Search for the cell housing the specified text and yield its [X, Y] center coordinate. 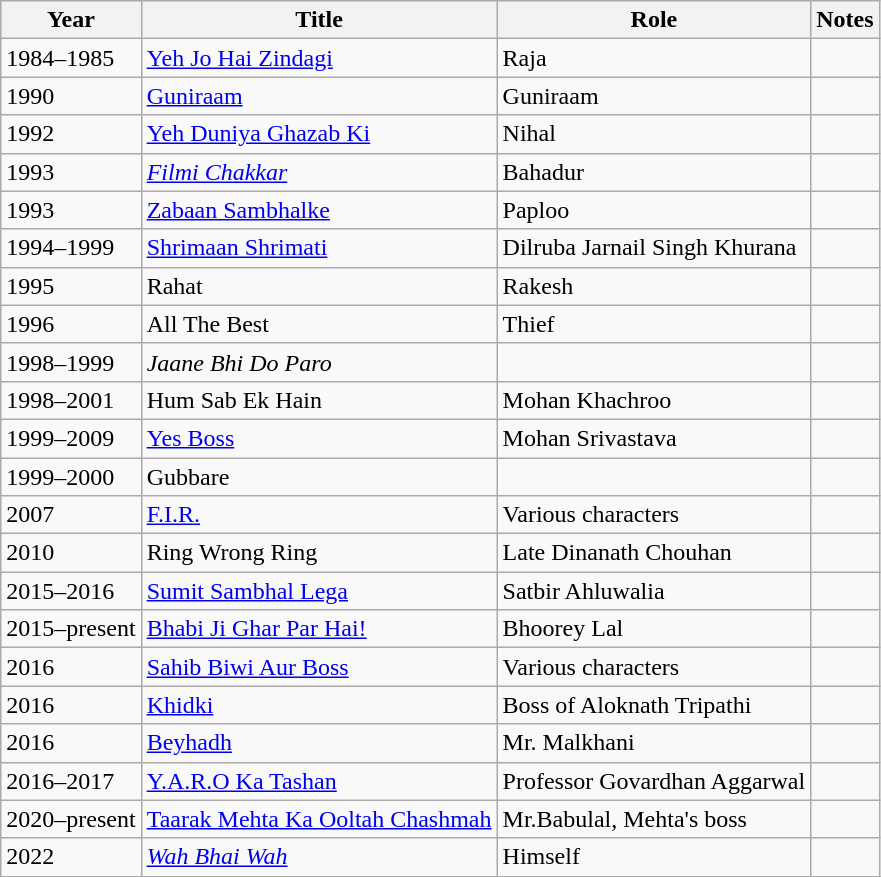
Mr. Malkhani [654, 743]
1998–2001 [71, 400]
2020–present [71, 819]
Bhoorey Lal [654, 629]
1995 [71, 286]
Zabaan Sambhalke [319, 210]
1994–1999 [71, 248]
1998–1999 [71, 362]
Ring Wrong Ring [319, 553]
Wah Bhai Wah [319, 857]
Rahat [319, 286]
Beyhadh [319, 743]
Notes [845, 20]
1990 [71, 96]
Himself [654, 857]
Mohan Khachroo [654, 400]
Title [319, 20]
Bhabi Ji Ghar Par Hai! [319, 629]
Yes Boss [319, 438]
Dilruba Jarnail Singh Khurana [654, 248]
Jaane Bhi Do Paro [319, 362]
2015–2016 [71, 591]
1999–2000 [71, 477]
Boss of Aloknath Tripathi [654, 705]
2015–present [71, 629]
Raja [654, 58]
F.I.R. [319, 515]
Nihal [654, 134]
2010 [71, 553]
2016–2017 [71, 781]
Bahadur [654, 172]
2022 [71, 857]
All The Best [319, 324]
Sumit Sambhal Lega [319, 591]
2007 [71, 515]
Role [654, 20]
Hum Sab Ek Hain [319, 400]
Filmi Chakkar [319, 172]
Mohan Srivastava [654, 438]
Year [71, 20]
Yeh Duniya Ghazab Ki [319, 134]
1996 [71, 324]
Satbir Ahluwalia [654, 591]
1999–2009 [71, 438]
Thief [654, 324]
Professor Govardhan Aggarwal [654, 781]
Khidki [319, 705]
Late Dinanath Chouhan [654, 553]
Taarak Mehta Ka Ooltah Chashmah [319, 819]
Rakesh [654, 286]
Shrimaan Shrimati [319, 248]
Yeh Jo Hai Zindagi [319, 58]
1984–1985 [71, 58]
Paploo [654, 210]
Mr.Babulal, Mehta's boss [654, 819]
Sahib Biwi Aur Boss [319, 667]
Y.A.R.O Ka Tashan [319, 781]
Gubbare [319, 477]
1992 [71, 134]
